Capture the cell that displays the provided text and extract its [x, y] central coordinate. 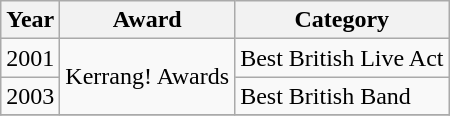
Category [342, 20]
2003 [30, 96]
Best British Live Act [342, 58]
Kerrang! Awards [148, 77]
2001 [30, 58]
Year [30, 20]
Award [148, 20]
Best British Band [342, 96]
